Identify which cell holds the provided text, then report its (X, Y) central coordinate. 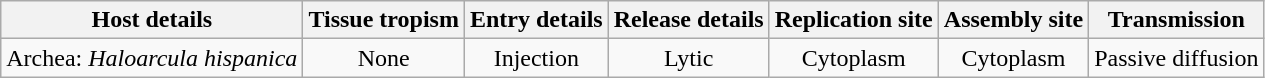
None (384, 58)
Lytic (688, 58)
Entry details (536, 20)
Host details (152, 20)
Archea: Haloarcula hispanica (152, 58)
Passive diffusion (1176, 58)
Assembly site (1013, 20)
Replication site (854, 20)
Injection (536, 58)
Tissue tropism (384, 20)
Transmission (1176, 20)
Release details (688, 20)
